Scan for the cell matching the given text and deliver its (X, Y) coordinate at center. 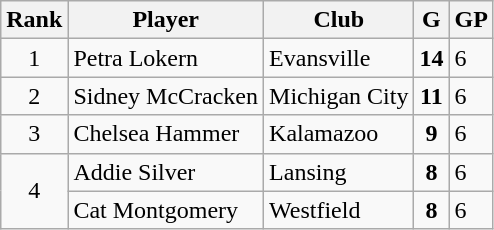
Rank (34, 20)
G (432, 20)
9 (432, 134)
Kalamazoo (339, 134)
Lansing (339, 172)
Sidney McCracken (166, 96)
Addie Silver (166, 172)
Club (339, 20)
Evansville (339, 58)
Cat Montgomery (166, 210)
Petra Lokern (166, 58)
11 (432, 96)
14 (432, 58)
1 (34, 58)
Michigan City (339, 96)
Player (166, 20)
GP (471, 20)
3 (34, 134)
Westfield (339, 210)
4 (34, 191)
2 (34, 96)
Chelsea Hammer (166, 134)
